Search for the cell housing the specified text and yield its (X, Y) center coordinate. 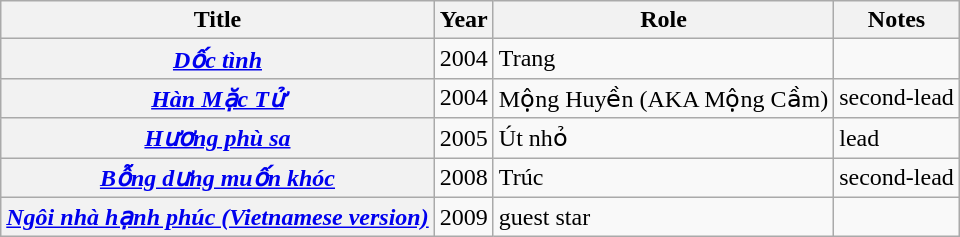
lead (897, 138)
Hàn Mặc Tử (218, 98)
Trang (663, 59)
Role (663, 20)
Year (464, 20)
Title (218, 20)
Mộng Huyền (AKA Mộng Cầm) (663, 98)
Hương phù sa (218, 138)
2005 (464, 138)
Dốc tình (218, 59)
Út nhỏ (663, 138)
Bỗng dưng muốn khóc (218, 178)
Ngôi nhà hạnh phúc (Vietnamese version) (218, 217)
Notes (897, 20)
2008 (464, 178)
guest star (663, 217)
Trúc (663, 178)
2009 (464, 217)
